Detect which cell encompasses the target text, then output its (x, y) center coordinate. 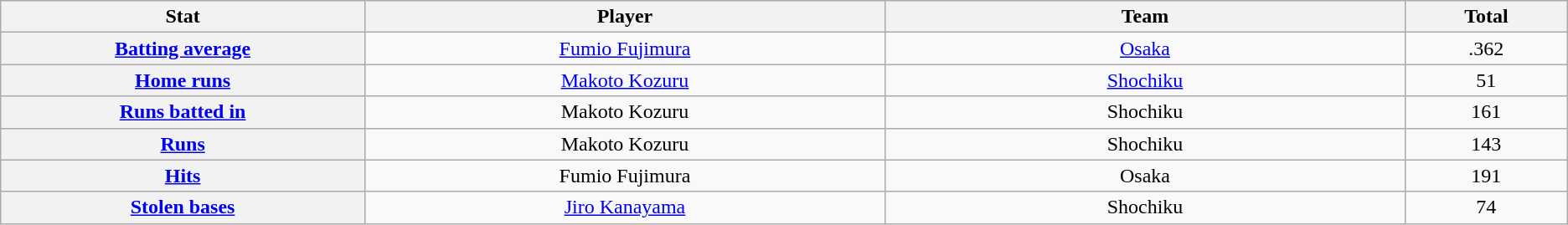
Total (1486, 17)
.362 (1486, 49)
143 (1486, 144)
161 (1486, 112)
191 (1486, 176)
74 (1486, 207)
Stolen bases (183, 207)
Home runs (183, 80)
Team (1144, 17)
Hits (183, 176)
Runs (183, 144)
Stat (183, 17)
51 (1486, 80)
Jiro Kanayama (625, 207)
Batting average (183, 49)
Player (625, 17)
Runs batted in (183, 112)
